Identify which cell holds the provided text, then report its [x, y] central coordinate. 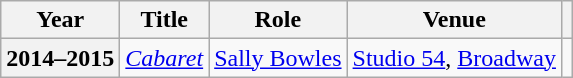
2014–2015 [60, 58]
Year [60, 20]
Sally Bowles [278, 58]
Cabaret [164, 58]
Title [164, 20]
Studio 54, Broadway [454, 58]
Venue [454, 20]
Role [278, 20]
